Locate the cell with the specified text and output its (x, y) center coordinate. 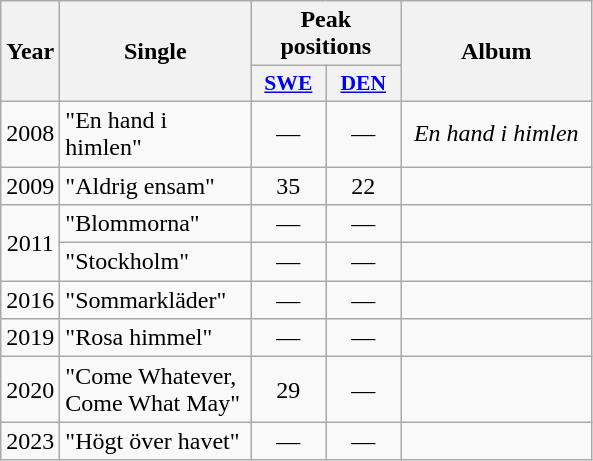
2023 (30, 441)
"Blommorna" (156, 224)
"Sommarkläder" (156, 300)
"Högt över havet" (156, 441)
Single (156, 52)
29 (288, 390)
Peak positions (326, 34)
Year (30, 52)
"En hand i himlen" (156, 134)
2008 (30, 134)
"Stockholm" (156, 262)
2011 (30, 243)
SWE (288, 84)
2020 (30, 390)
"Rosa himmel" (156, 338)
22 (364, 185)
"Aldrig ensam" (156, 185)
2016 (30, 300)
2019 (30, 338)
35 (288, 185)
"Come Whatever, Come What May" (156, 390)
Album (496, 52)
2009 (30, 185)
DEN (364, 84)
En hand i himlen (496, 134)
